Locate the cell with the specified text and output its [X, Y] center coordinate. 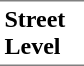
Street Level [42, 33]
